For the text-containing cell, return its midpoint in [X, Y] coordinate format. 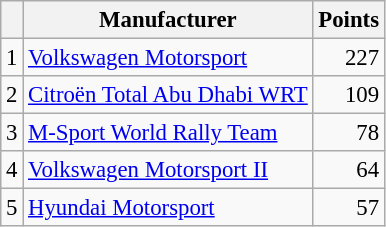
M-Sport World Rally Team [168, 133]
Manufacturer [168, 20]
227 [348, 58]
Points [348, 20]
4 [12, 170]
2 [12, 95]
5 [12, 208]
Hyundai Motorsport [168, 208]
3 [12, 133]
Volkswagen Motorsport [168, 58]
1 [12, 58]
109 [348, 95]
64 [348, 170]
Volkswagen Motorsport II [168, 170]
57 [348, 208]
78 [348, 133]
Citroën Total Abu Dhabi WRT [168, 95]
